Capture the cell that displays the provided text and extract its [X, Y] central coordinate. 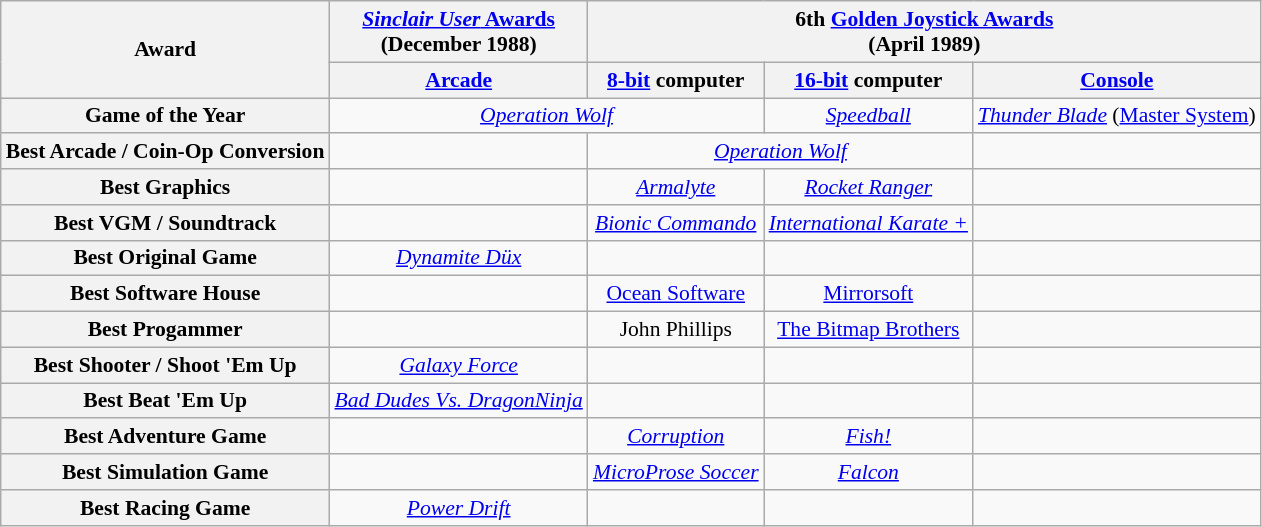
Sinclair User Awards (December 1988) [458, 32]
Armalyte [676, 187]
Best Original Game [166, 258]
Ocean Software [676, 294]
Corruption [676, 437]
Bad Dudes Vs. DragonNinja [458, 401]
Falcon [868, 472]
Galaxy Force [458, 365]
Best Beat 'Em Up [166, 401]
16-bit computer [868, 80]
MicroProse Soccer [676, 472]
The Bitmap Brothers [868, 330]
Mirrorsoft [868, 294]
Best Arcade / Coin-Op Conversion [166, 152]
Rocket Ranger [868, 187]
8-bit computer [676, 80]
Arcade [458, 80]
6th Golden Joystick Awards (April 1989) [924, 32]
Best Adventure Game [166, 437]
Best Shooter / Shoot 'Em Up [166, 365]
Best Simulation Game [166, 472]
John Phillips [676, 330]
Award [166, 50]
Fish! [868, 437]
Bionic Commando [676, 223]
Console [1117, 80]
Best Racing Game [166, 508]
Speedball [868, 116]
Dynamite Düx [458, 258]
Best VGM / Soundtrack [166, 223]
International Karate + [868, 223]
Best Progammer [166, 330]
Best Software House [166, 294]
Thunder Blade (Master System) [1117, 116]
Best Graphics [166, 187]
Power Drift [458, 508]
Game of the Year [166, 116]
